Return [X, Y] of the center of cell containing provided text 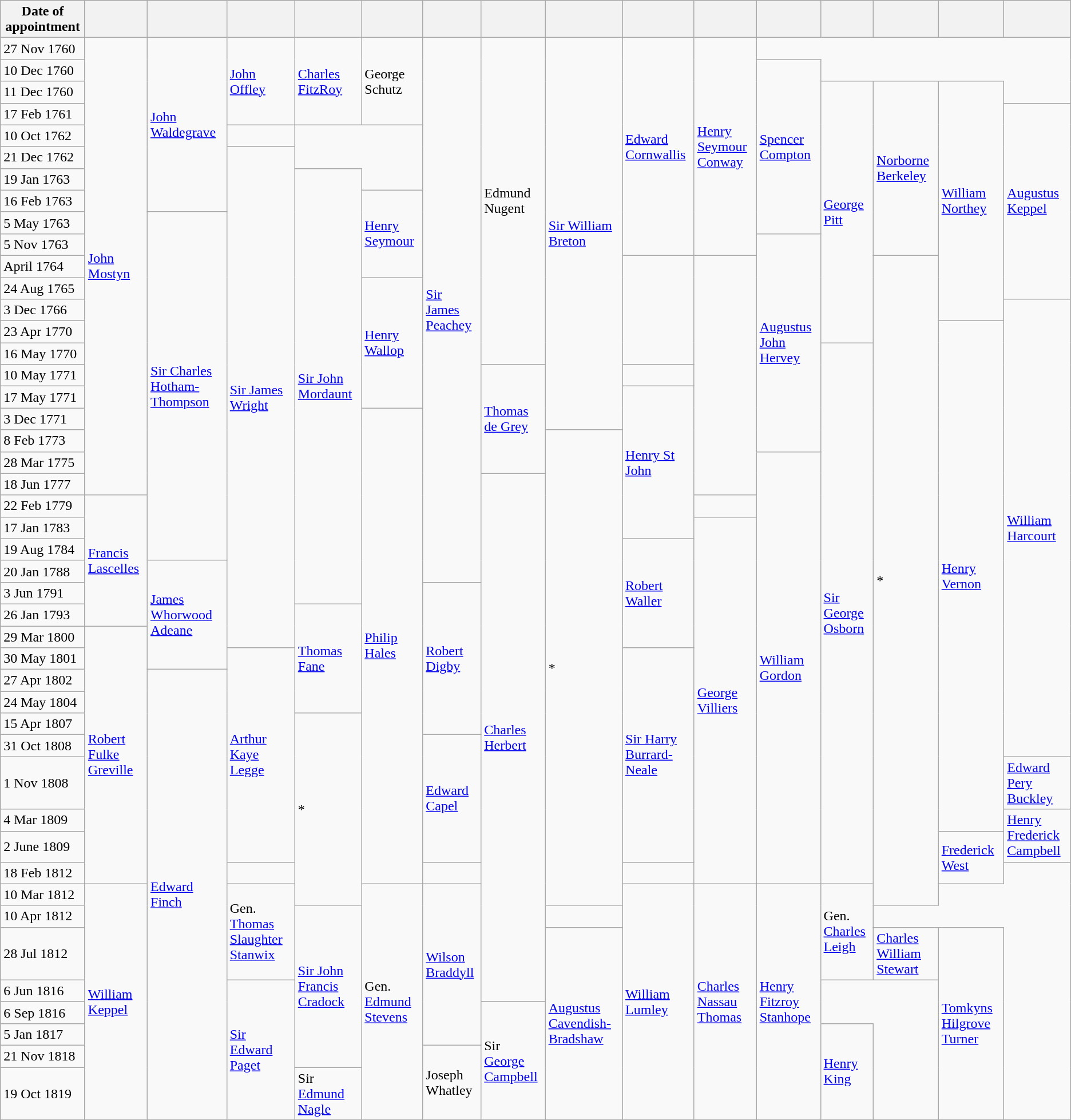
5 May 1763 [43, 223]
William Northey [971, 201]
Gen. Edmund Stevens [392, 1002]
John Mostyn [116, 267]
Sir John Francis Cradock [328, 986]
Sir Harry Burrard-Neale [659, 755]
1 Nov 1808 [43, 783]
28 Mar 1775 [43, 462]
William Gordon [788, 667]
Edward Capel [452, 798]
23 Apr 1770 [43, 332]
10 Oct 1762 [43, 136]
22 Feb 1779 [43, 506]
21 Nov 1818 [43, 1056]
Robert Waller [659, 593]
Thomas Fane [328, 658]
Wilson Braddyll [452, 964]
Tomkyns Hilgrove Turner [971, 1023]
Henry Wallop [392, 342]
Henry Fitzroy Stanhope [788, 1002]
6 Jun 1816 [43, 991]
8 Feb 1773 [43, 441]
21 Dec 1762 [43, 157]
30 May 1801 [43, 659]
19 Aug 1784 [43, 549]
Philip Hales [392, 646]
Edward Cornwallis [659, 147]
Joseph Whatley [452, 1082]
Henry St John [659, 462]
Sir John Mordaunt [328, 386]
3 Dec 1766 [43, 310]
16 Feb 1763 [43, 201]
Norborne Berkeley [906, 168]
3 Jun 1791 [43, 593]
27 Nov 1760 [43, 49]
5 Nov 1763 [43, 244]
3 Dec 1771 [43, 419]
Robert Fulke Greville [116, 755]
Charles Nassau Thomas [725, 1002]
Sir George Osborn [847, 614]
William Harcourt [1037, 528]
5 Jan 1817 [43, 1034]
Sir Edmund Nagle [328, 1093]
17 Jan 1783 [43, 528]
19 Jan 1763 [43, 179]
Sir William Breton [584, 234]
20 Jan 1788 [43, 571]
10 May 1771 [43, 375]
Henry King [847, 1071]
Sir Edward Paget [261, 1050]
18 Feb 1812 [43, 873]
10 Mar 1812 [43, 895]
6 Sep 1816 [43, 1012]
Henry Seymour Conway [725, 147]
Sir James Peachey [452, 310]
Charles William Stewart [906, 953]
27 Apr 1802 [43, 680]
Augustus John Hervey [788, 342]
Sir Charles Hotham-Thompson [188, 386]
Charles FitzRoy [328, 81]
Edward Finch [188, 895]
John Waldegrave [188, 125]
24 May 1804 [43, 702]
19 Oct 1819 [43, 1093]
26 Jan 1793 [43, 615]
Henry Seymour [392, 234]
John Offley [261, 81]
17 Feb 1761 [43, 114]
Spencer Compton [788, 147]
16 May 1770 [43, 354]
William Lumley [659, 1002]
George Villiers [725, 701]
18 Jun 1777 [43, 484]
Charles Herbert [513, 737]
Augustus Keppel [1037, 201]
Gen. Charles Leigh [847, 932]
11 Dec 1760 [43, 92]
31 Oct 1808 [43, 746]
George Pitt [847, 212]
10 Dec 1760 [43, 70]
Frederick West [971, 857]
James Whorwood Adeane [188, 615]
4 Mar 1809 [43, 820]
2 June 1809 [43, 846]
Henry Frederick Campbell [1037, 836]
Edmund Nugent [513, 201]
24 Aug 1765 [43, 288]
William Keppel [116, 1002]
Arthur Kaye Legge [261, 755]
17 May 1771 [43, 397]
Francis Lascelles [116, 560]
15 Apr 1807 [43, 724]
10 Apr 1812 [43, 916]
Edward Pery Buckley [1037, 783]
Gen. Thomas Slaughter Stanwix [261, 932]
28 Jul 1812 [43, 953]
Henry Vernon [971, 576]
Date of appointment [43, 19]
Sir James Wright [261, 397]
George Schutz [392, 81]
Thomas de Grey [513, 419]
Sir George Campbell [513, 1060]
Augustus Cavendish-Bradshaw [584, 1023]
April 1764 [43, 266]
29 Mar 1800 [43, 637]
Robert Digby [452, 658]
